Capture the cell that displays the provided text and extract its [x, y] central coordinate. 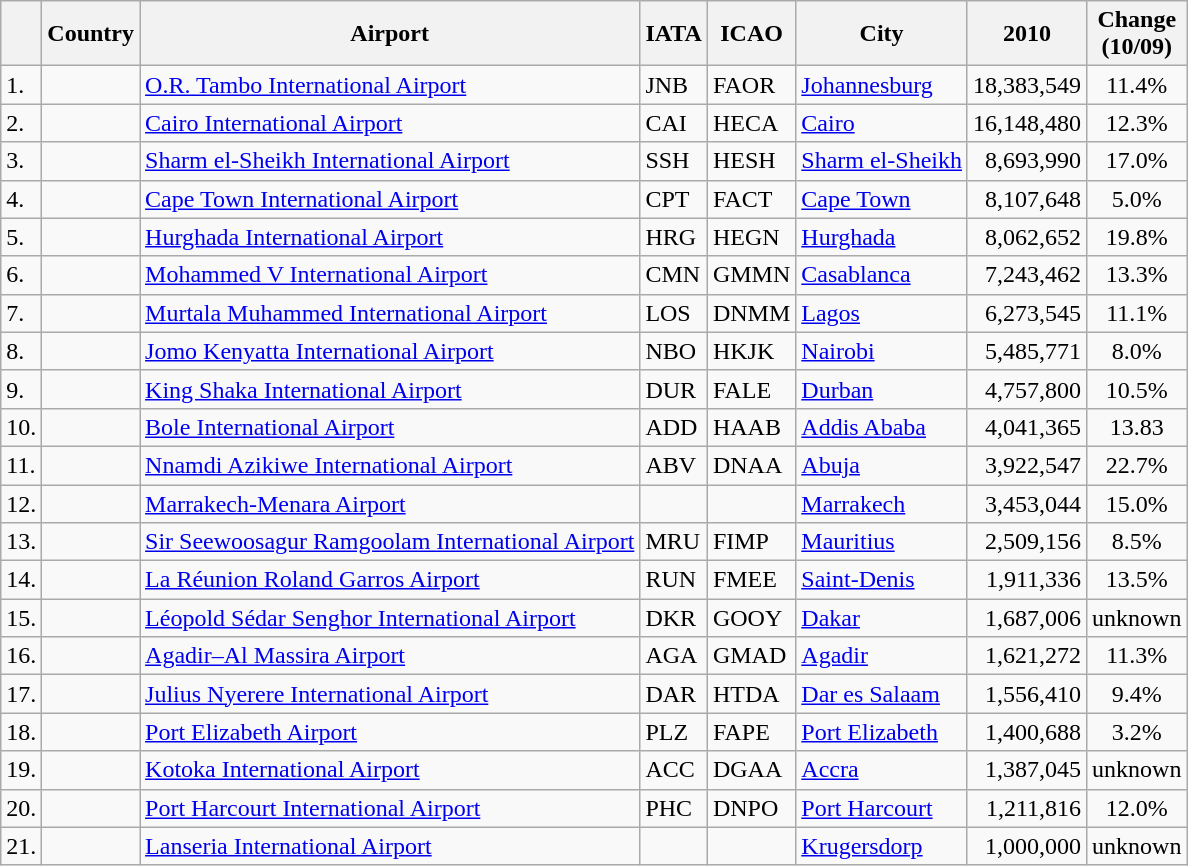
Murtala Muhammed International Airport [390, 313]
4,757,800 [1026, 389]
Cape Town International Airport [390, 199]
13.83 [1137, 427]
CPT [674, 199]
AGA [674, 656]
Johannesburg [882, 85]
GOOY [751, 618]
Addis Ababa [882, 427]
1,400,688 [1026, 732]
1,621,272 [1026, 656]
1,911,336 [1026, 580]
2. [22, 123]
DNPO [751, 808]
Lanseria International Airport [390, 846]
FIMP [751, 542]
1,211,816 [1026, 808]
O.R. Tambo International Airport [390, 85]
NBO [674, 351]
ACC [674, 770]
Agadir–Al Massira Airport [390, 656]
1. [22, 85]
Lagos [882, 313]
13.3% [1137, 275]
12.0% [1137, 808]
DNMM [751, 313]
13. [22, 542]
Kotoka International Airport [390, 770]
7,243,462 [1026, 275]
19.8% [1137, 237]
12.3% [1137, 123]
Country [91, 34]
Port Elizabeth [882, 732]
Marrakech-Menara Airport [390, 503]
DGAA [751, 770]
Jomo Kenyatta International Airport [390, 351]
5. [22, 237]
MRU [674, 542]
Dar es Salaam [882, 694]
7. [22, 313]
HKJK [751, 351]
8,693,990 [1026, 161]
Port Harcourt [882, 808]
Bole International Airport [390, 427]
Agadir [882, 656]
22.7% [1137, 465]
GMAD [751, 656]
HEGN [751, 237]
Change (10/09) [1137, 34]
PHC [674, 808]
SSH [674, 161]
IATA [674, 34]
DKR [674, 618]
HESH [751, 161]
Accra [882, 770]
3. [22, 161]
20. [22, 808]
FMEE [751, 580]
CMN [674, 275]
11.4% [1137, 85]
Cape Town [882, 199]
FACT [751, 199]
HRG [674, 237]
Mauritius [882, 542]
11.1% [1137, 313]
11. [22, 465]
9. [22, 389]
Marrakech [882, 503]
2010 [1026, 34]
LOS [674, 313]
4. [22, 199]
HTDA [751, 694]
5.0% [1137, 199]
3,453,044 [1026, 503]
17.0% [1137, 161]
JNB [674, 85]
4,041,365 [1026, 427]
La Réunion Roland Garros Airport [390, 580]
17. [22, 694]
6,273,545 [1026, 313]
10.5% [1137, 389]
16,148,480 [1026, 123]
Port Harcourt International Airport [390, 808]
Port Elizabeth Airport [390, 732]
Léopold Sédar Senghor International Airport [390, 618]
Sir Seewoosagur Ramgoolam International Airport [390, 542]
FAPE [751, 732]
City [882, 34]
9.4% [1137, 694]
Dakar [882, 618]
Cairo [882, 123]
15. [22, 618]
GMMN [751, 275]
8.5% [1137, 542]
Durban [882, 389]
1,387,045 [1026, 770]
16. [22, 656]
Julius Nyerere International Airport [390, 694]
1,000,000 [1026, 846]
19. [22, 770]
Nnamdi Azikiwe International Airport [390, 465]
Sharm el-Sheikh International Airport [390, 161]
FALE [751, 389]
2,509,156 [1026, 542]
10. [22, 427]
Airport [390, 34]
Mohammed V International Airport [390, 275]
CAI [674, 123]
6. [22, 275]
Hurghada [882, 237]
King Shaka International Airport [390, 389]
DNAA [751, 465]
Krugersdorp [882, 846]
PLZ [674, 732]
14. [22, 580]
18,383,549 [1026, 85]
1,556,410 [1026, 694]
1,687,006 [1026, 618]
12. [22, 503]
8,062,652 [1026, 237]
21. [22, 846]
5,485,771 [1026, 351]
Saint-Denis [882, 580]
Casablanca [882, 275]
Abuja [882, 465]
3.2% [1137, 732]
FAOR [751, 85]
8. [22, 351]
15.0% [1137, 503]
13.5% [1137, 580]
ADD [674, 427]
11.3% [1137, 656]
RUN [674, 580]
Hurghada International Airport [390, 237]
DAR [674, 694]
18. [22, 732]
HECA [751, 123]
DUR [674, 389]
Sharm el-Sheikh [882, 161]
ICAO [751, 34]
3,922,547 [1026, 465]
8.0% [1137, 351]
Nairobi [882, 351]
Cairo International Airport [390, 123]
HAAB [751, 427]
ABV [674, 465]
8,107,648 [1026, 199]
